Locate the cell with the specified text and output its (x, y) center coordinate. 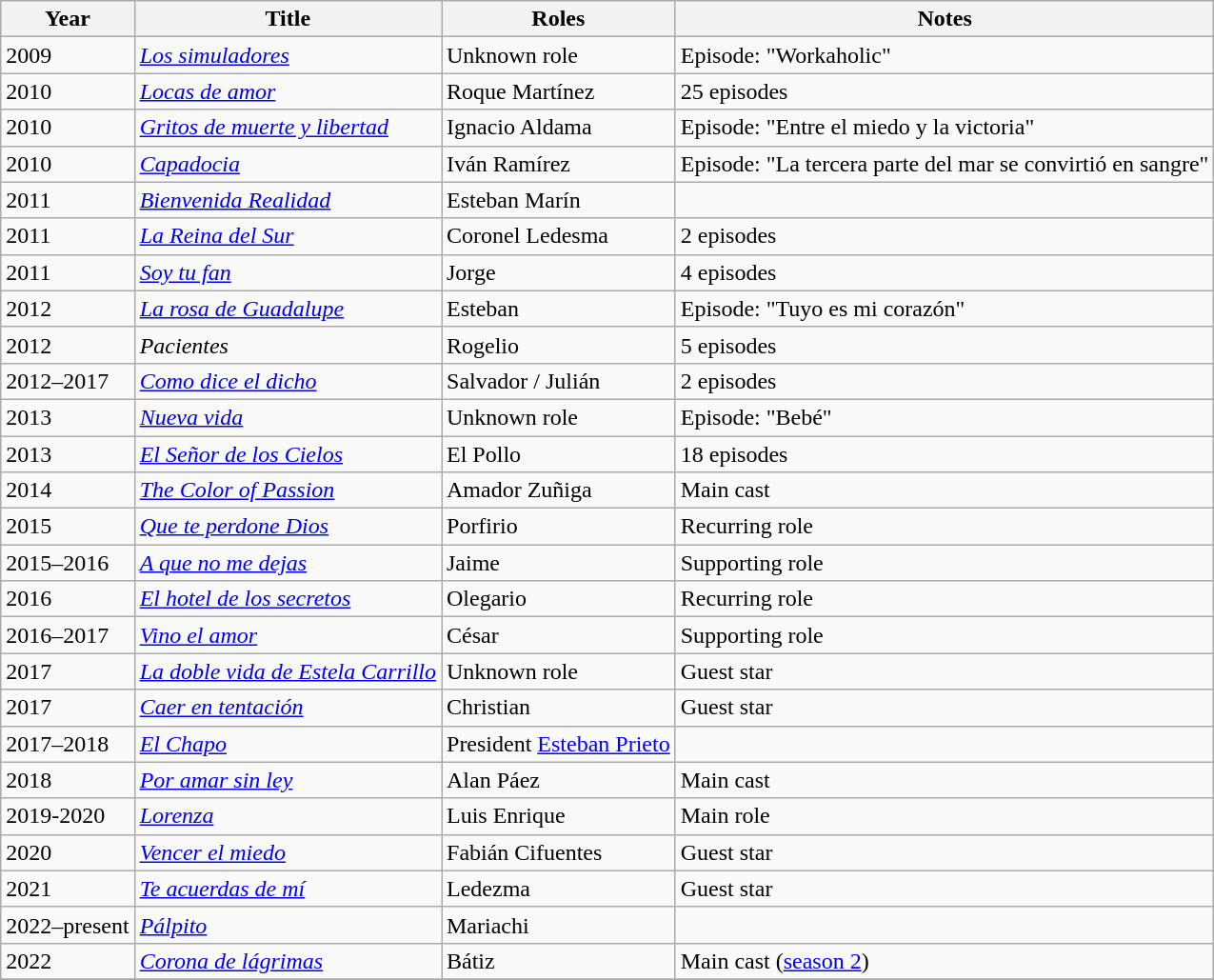
2017–2018 (68, 744)
La Reina del Sur (288, 236)
Por amar sin ley (288, 780)
Episode: "Entre el miedo y la victoria" (945, 128)
Ledezma (559, 889)
El Chapo (288, 744)
President Esteban Prieto (559, 744)
Como dice el dicho (288, 381)
Vencer el miedo (288, 852)
2020 (68, 852)
Que te perdone Dios (288, 527)
Main role (945, 816)
2022–present (68, 925)
2012–2017 (68, 381)
18 episodes (945, 454)
Capadocia (288, 164)
Episode: "La tercera parte del mar se convirtió en sangre" (945, 164)
Title (288, 19)
Bátiz (559, 961)
Pálpito (288, 925)
La doble vida de Estela Carrillo (288, 671)
El hotel de los secretos (288, 599)
Esteban Marín (559, 200)
Pacientes (288, 345)
Amador Zuñiga (559, 490)
Fabián Cifuentes (559, 852)
5 episodes (945, 345)
Caer en tentación (288, 708)
Christian (559, 708)
Locas de amor (288, 91)
Roque Martínez (559, 91)
Corona de lágrimas (288, 961)
A que no me dejas (288, 563)
Jorge (559, 272)
Te acuerdas de mí (288, 889)
Esteban (559, 309)
2009 (68, 55)
Notes (945, 19)
Nueva vida (288, 417)
Luis Enrique (559, 816)
2015–2016 (68, 563)
Olegario (559, 599)
Bienvenida Realidad (288, 200)
El Señor de los Cielos (288, 454)
Gritos de muerte y libertad (288, 128)
2016–2017 (68, 635)
Soy tu fan (288, 272)
2022 (68, 961)
Iván Ramírez (559, 164)
4 episodes (945, 272)
2018 (68, 780)
Alan Páez (559, 780)
2021 (68, 889)
Lorenza (288, 816)
Los simuladores (288, 55)
El Pollo (559, 454)
Porfirio (559, 527)
Mariachi (559, 925)
Main cast (season 2) (945, 961)
2014 (68, 490)
Ignacio Aldama (559, 128)
Jaime (559, 563)
Vino el amor (288, 635)
2016 (68, 599)
La rosa de Guadalupe (288, 309)
Episode: "Bebé" (945, 417)
2015 (68, 527)
25 episodes (945, 91)
César (559, 635)
Episode: "Workaholic" (945, 55)
Roles (559, 19)
Salvador / Julián (559, 381)
Year (68, 19)
Coronel Ledesma (559, 236)
The Color of Passion (288, 490)
2019-2020 (68, 816)
Rogelio (559, 345)
Episode: "Tuyo es mi corazón" (945, 309)
